Determine the [x, y] coordinate at the center of the cell enclosing the given text.  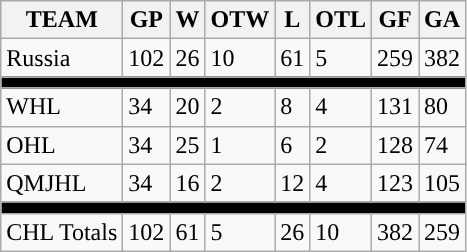
GP [146, 20]
W [188, 20]
OTW [240, 20]
74 [442, 145]
8 [292, 107]
OHL [62, 145]
80 [442, 107]
QMJHL [62, 183]
20 [188, 107]
25 [188, 145]
12 [292, 183]
CHL Totals [62, 232]
Russia [62, 58]
128 [396, 145]
GF [396, 20]
WHL [62, 107]
6 [292, 145]
105 [442, 183]
123 [396, 183]
16 [188, 183]
OTL [341, 20]
TEAM [62, 20]
131 [396, 107]
GA [442, 20]
L [292, 20]
1 [240, 145]
